Detect which cell encompasses the target text, then output its (X, Y) center coordinate. 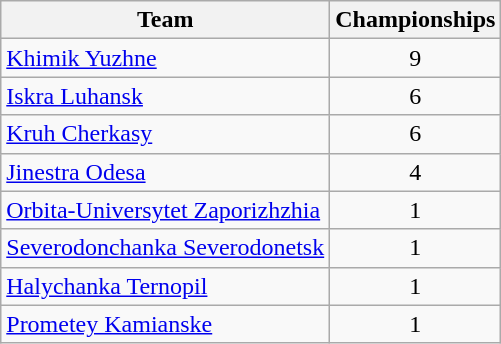
Severodonchanka Severodonetsk (166, 248)
Team (166, 20)
4 (416, 172)
Halychanka Ternopil (166, 286)
Prometey Kamianske (166, 324)
Championships (416, 20)
9 (416, 58)
Iskra Luhansk (166, 96)
Kruh Cherkasy (166, 134)
Jinestra Odesa (166, 172)
Khimik Yuzhne (166, 58)
Orbita-Universytet Zaporizhzhia (166, 210)
